Locate the cell with the specified text and output its [X, Y] center coordinate. 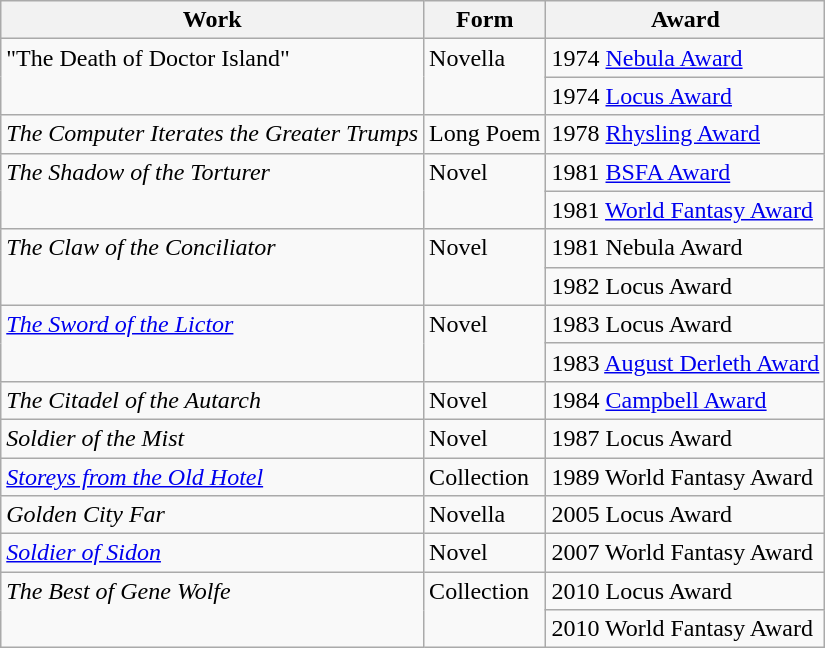
1984 Campbell Award [686, 400]
1983 Locus Award [686, 324]
Work [212, 20]
Form [485, 20]
Soldier of the Mist [212, 438]
The Citadel of the Autarch [212, 400]
The Claw of the Conciliator [212, 267]
1989 World Fantasy Award [686, 477]
1974 Locus Award [686, 96]
1983 August Derleth Award [686, 362]
Long Poem [485, 134]
1978 Rhysling Award [686, 134]
The Shadow of the Torturer [212, 191]
2007 World Fantasy Award [686, 553]
1981 World Fantasy Award [686, 210]
1974 Nebula Award [686, 58]
2010 Locus Award [686, 591]
The Computer Iterates the Greater Trumps [212, 134]
Storeys from the Old Hotel [212, 477]
Award [686, 20]
The Sword of the Lictor [212, 343]
"The Death of Doctor Island" [212, 77]
2010 World Fantasy Award [686, 629]
1982 Locus Award [686, 286]
1981 Nebula Award [686, 248]
Golden City Far [212, 515]
1981 BSFA Award [686, 172]
The Best of Gene Wolfe [212, 610]
2005 Locus Award [686, 515]
1987 Locus Award [686, 438]
Soldier of Sidon [212, 553]
